Search for the cell housing the specified text and yield its (X, Y) center coordinate. 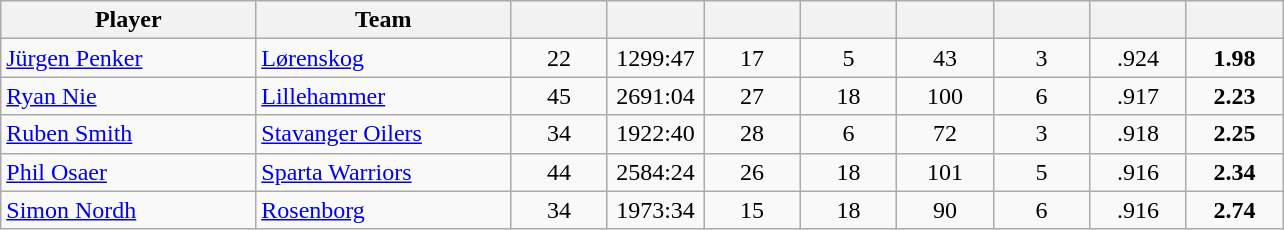
100 (945, 96)
43 (945, 58)
26 (752, 172)
45 (559, 96)
2.25 (1234, 134)
Team (384, 20)
Player (128, 20)
28 (752, 134)
2691:04 (655, 96)
.917 (1138, 96)
1.98 (1234, 58)
101 (945, 172)
.924 (1138, 58)
22 (559, 58)
Simon Nordh (128, 210)
Ryan Nie (128, 96)
1299:47 (655, 58)
72 (945, 134)
Stavanger Oilers (384, 134)
2.74 (1234, 210)
Jürgen Penker (128, 58)
90 (945, 210)
.918 (1138, 134)
44 (559, 172)
Rosenborg (384, 210)
Lørenskog (384, 58)
Sparta Warriors (384, 172)
15 (752, 210)
Lillehammer (384, 96)
2.34 (1234, 172)
2584:24 (655, 172)
Phil Osaer (128, 172)
2.23 (1234, 96)
17 (752, 58)
1922:40 (655, 134)
1973:34 (655, 210)
27 (752, 96)
Ruben Smith (128, 134)
